Output the (x, y) coordinate of the center of the cell containing the given text.  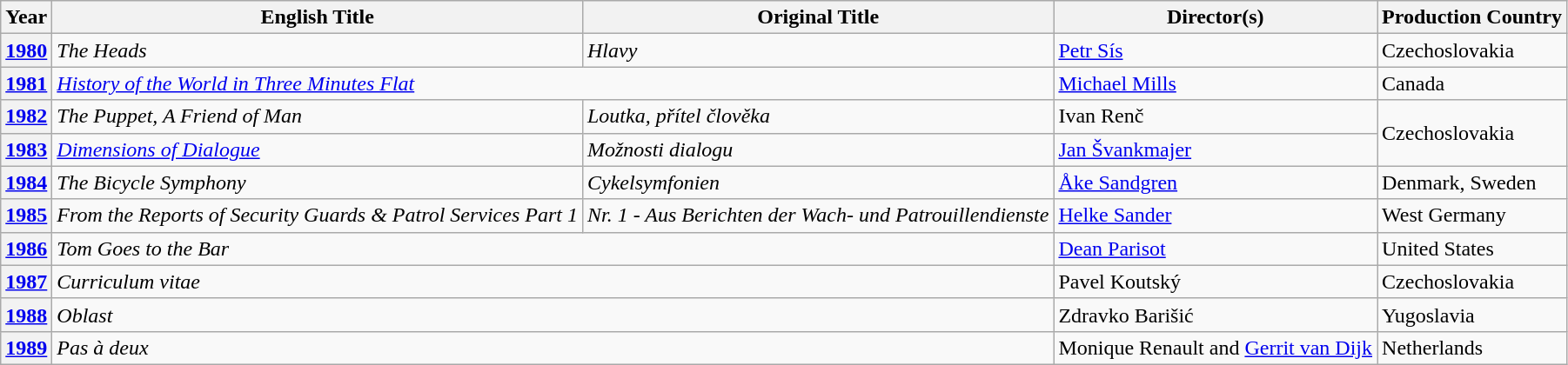
Original Title (818, 17)
The Heads (318, 50)
West Germany (1472, 216)
Ivan Renč (1216, 116)
1980 (26, 50)
Pas à deux (553, 348)
1987 (26, 282)
Curriculum vitae (553, 282)
Åke Sandgren (1216, 182)
Helke Sander (1216, 216)
Dean Parisot (1216, 249)
1986 (26, 249)
Canada (1472, 83)
The Puppet, A Friend of Man (318, 116)
Nr. 1 - Aus Berichten der Wach- und Patrouillendienste (818, 216)
Netherlands (1472, 348)
Cykelsymfonien (818, 182)
Zdravko Barišić (1216, 315)
Director(s) (1216, 17)
Možnosti dialogu (818, 149)
Michael Mills (1216, 83)
English Title (318, 17)
Year (26, 17)
1989 (26, 348)
1982 (26, 116)
1985 (26, 216)
United States (1472, 249)
Dimensions of Dialogue (318, 149)
Loutka, přítel člověka (818, 116)
Tom Goes to the Bar (553, 249)
Oblast (553, 315)
Hlavy (818, 50)
1984 (26, 182)
1983 (26, 149)
Monique Renault and Gerrit van Dijk (1216, 348)
Jan Švankmajer (1216, 149)
Production Country (1472, 17)
Yugoslavia (1472, 315)
Denmark, Sweden (1472, 182)
1981 (26, 83)
History of the World in Three Minutes Flat (553, 83)
The Bicycle Symphony (318, 182)
1988 (26, 315)
Pavel Koutský (1216, 282)
From the Reports of Security Guards & Patrol Services Part 1 (318, 216)
Petr Sís (1216, 50)
